Extract the (x, y) coordinate from the center of the cell holding the provided text.  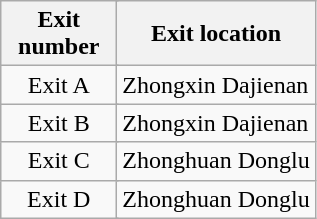
Exit C (59, 161)
Exit number (59, 34)
Exit A (59, 85)
Exit D (59, 199)
Exit location (216, 34)
Exit B (59, 123)
